Locate the cell with the specified text and output its [X, Y] center coordinate. 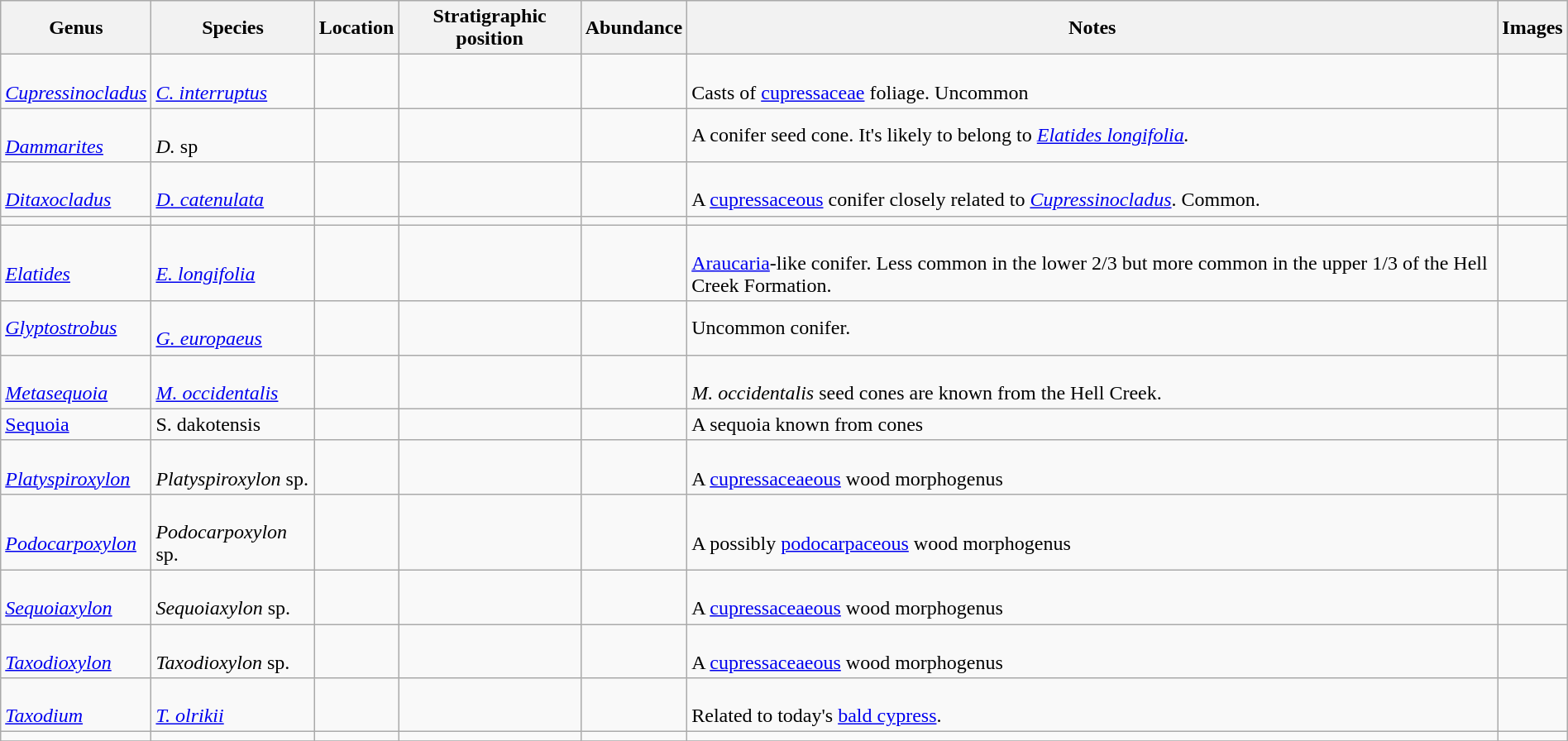
M. occidentalis [233, 382]
Cupressinocladus [76, 81]
E. longifolia [233, 263]
Uncommon conifer. [1092, 327]
Sequoiaxylon sp. [233, 597]
Ditaxocladus [76, 189]
G. europaeus [233, 327]
Taxodioxylon [76, 650]
Metasequoia [76, 382]
Images [1532, 28]
Genus [76, 28]
A conifer seed cone. It's likely to belong to Elatides longifolia. [1092, 136]
Sequoia [76, 424]
Platyspiroxylon [76, 466]
Casts of cupressaceae foliage. Uncommon [1092, 81]
Podocarpoxylon [76, 532]
T. olrikii [233, 705]
Species [233, 28]
Abundance [633, 28]
Stratigraphic position [490, 28]
S. dakotensis [233, 424]
A sequoia known from cones [1092, 424]
Araucaria-like conifer. Less common in the lower 2/3 but more common in the upper 1/3 of the Hell Creek Formation. [1092, 263]
Related to today's bald cypress. [1092, 705]
A possibly podocarpaceous wood morphogenus [1092, 532]
Podocarpoxylon sp. [233, 532]
Taxodioxylon sp. [233, 650]
Location [356, 28]
A cupressaceous conifer closely related to Cupressinocladus. Common. [1092, 189]
D. catenulata [233, 189]
Dammarites [76, 136]
Platyspiroxylon sp. [233, 466]
M. occidentalis seed cones are known from the Hell Creek. [1092, 382]
C. interruptus [233, 81]
D. sp [233, 136]
Notes [1092, 28]
Elatides [76, 263]
Glyptostrobus [76, 327]
Sequoiaxylon [76, 597]
Taxodium [76, 705]
